Detect which cell encompasses the target text, then output its (X, Y) center coordinate. 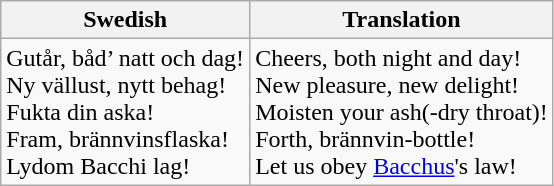
Gutår, båd’ natt och dag!Ny vällust, nytt behag!Fukta din aska!Fram, brännvinsflaska!Lydom Bacchi lag! (126, 112)
Cheers, both night and day!New pleasure, new delight!Moisten your ash(-dry throat)!Forth, brännvin-bottle!Let us obey Bacchus's law! (402, 112)
Translation (402, 20)
Swedish (126, 20)
